Determine the [x, y] coordinate at the center of the cell enclosing the given text.  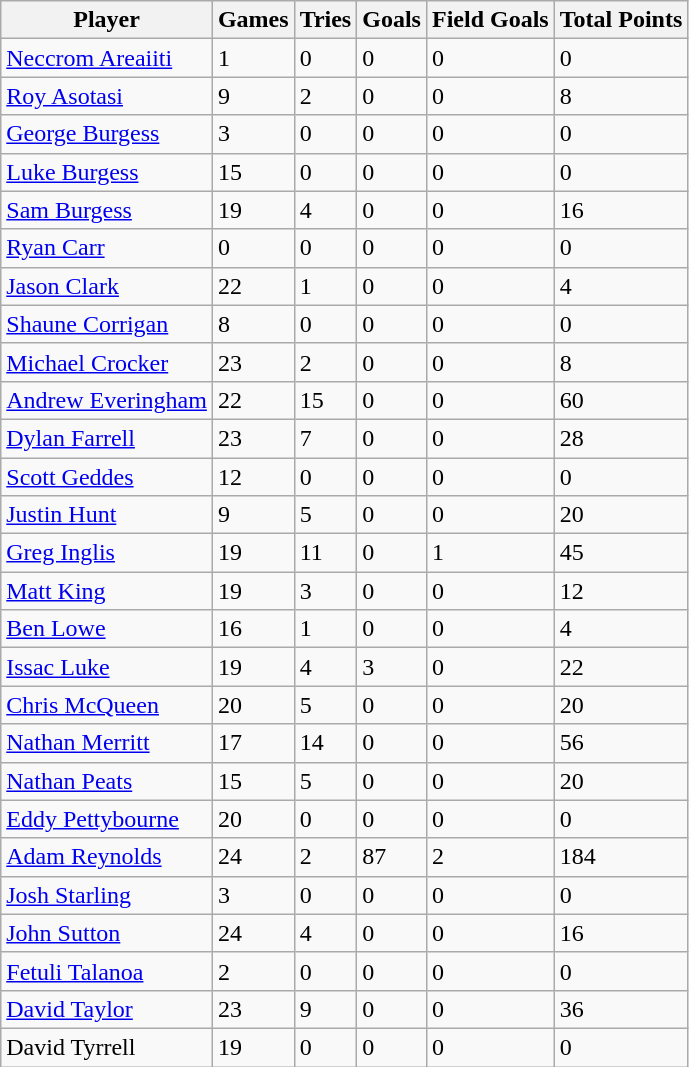
87 [392, 857]
184 [621, 857]
Justin Hunt [107, 515]
14 [326, 743]
Goals [392, 20]
Issac Luke [107, 667]
Andrew Everingham [107, 400]
Shaune Corrigan [107, 324]
11 [326, 553]
Roy Asotasi [107, 96]
Luke Burgess [107, 172]
Total Points [621, 20]
17 [253, 743]
Tries [326, 20]
56 [621, 743]
Ben Lowe [107, 629]
Field Goals [490, 20]
Nathan Peats [107, 781]
Chris McQueen [107, 705]
Neccrom Areaiiti [107, 58]
28 [621, 438]
David Tyrrell [107, 1047]
Dylan Farrell [107, 438]
Josh Starling [107, 895]
David Taylor [107, 1009]
Greg Inglis [107, 553]
Ryan Carr [107, 248]
Eddy Pettybourne [107, 819]
Nathan Merritt [107, 743]
45 [621, 553]
Games [253, 20]
George Burgess [107, 134]
36 [621, 1009]
Matt King [107, 591]
7 [326, 438]
Player [107, 20]
John Sutton [107, 933]
60 [621, 400]
Sam Burgess [107, 210]
Michael Crocker [107, 362]
Scott Geddes [107, 477]
Fetuli Talanoa [107, 971]
Adam Reynolds [107, 857]
Jason Clark [107, 286]
